From the cell containing the given text, extract its center point as [x, y] coordinate. 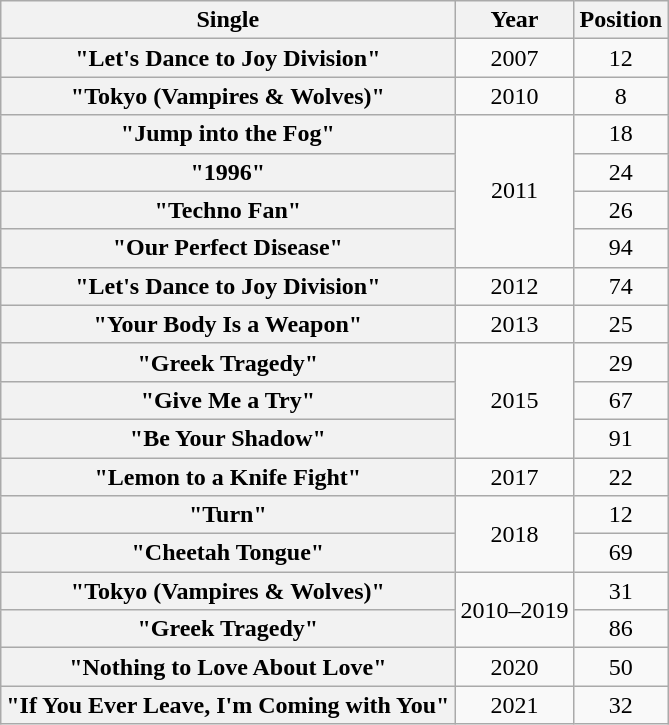
"Nothing to Love About Love" [228, 667]
18 [621, 134]
91 [621, 438]
94 [621, 248]
29 [621, 362]
Year [514, 20]
Position [621, 20]
32 [621, 705]
24 [621, 172]
2010 [514, 96]
"Turn" [228, 515]
"Techno Fan" [228, 210]
2012 [514, 286]
"Your Body Is a Weapon" [228, 324]
Single [228, 20]
2007 [514, 58]
74 [621, 286]
86 [621, 629]
2013 [514, 324]
"Jump into the Fog" [228, 134]
67 [621, 400]
25 [621, 324]
2020 [514, 667]
26 [621, 210]
2010–2019 [514, 610]
"Lemon to a Knife Fight" [228, 477]
"Give Me a Try" [228, 400]
2015 [514, 400]
"1996" [228, 172]
"If You Ever Leave, I'm Coming with You" [228, 705]
"Our Perfect Disease" [228, 248]
2018 [514, 534]
8 [621, 96]
2021 [514, 705]
2011 [514, 191]
"Cheetah Tongue" [228, 553]
22 [621, 477]
69 [621, 553]
2017 [514, 477]
31 [621, 591]
"Be Your Shadow" [228, 438]
50 [621, 667]
